For the text-containing cell, return its midpoint in (x, y) coordinate format. 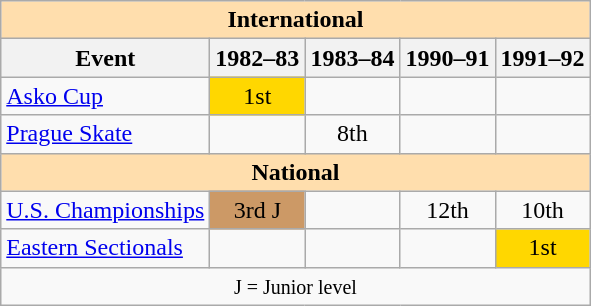
10th (542, 210)
1983–84 (352, 58)
1990–91 (448, 58)
8th (352, 134)
Prague Skate (106, 134)
Asko Cup (106, 96)
12th (448, 210)
International (296, 20)
1991–92 (542, 58)
1982–83 (258, 58)
National (296, 172)
J = Junior level (296, 286)
3rd J (258, 210)
Eastern Sectionals (106, 248)
Event (106, 58)
U.S. Championships (106, 210)
